Output the [x, y] coordinate of the center of the cell containing the given text.  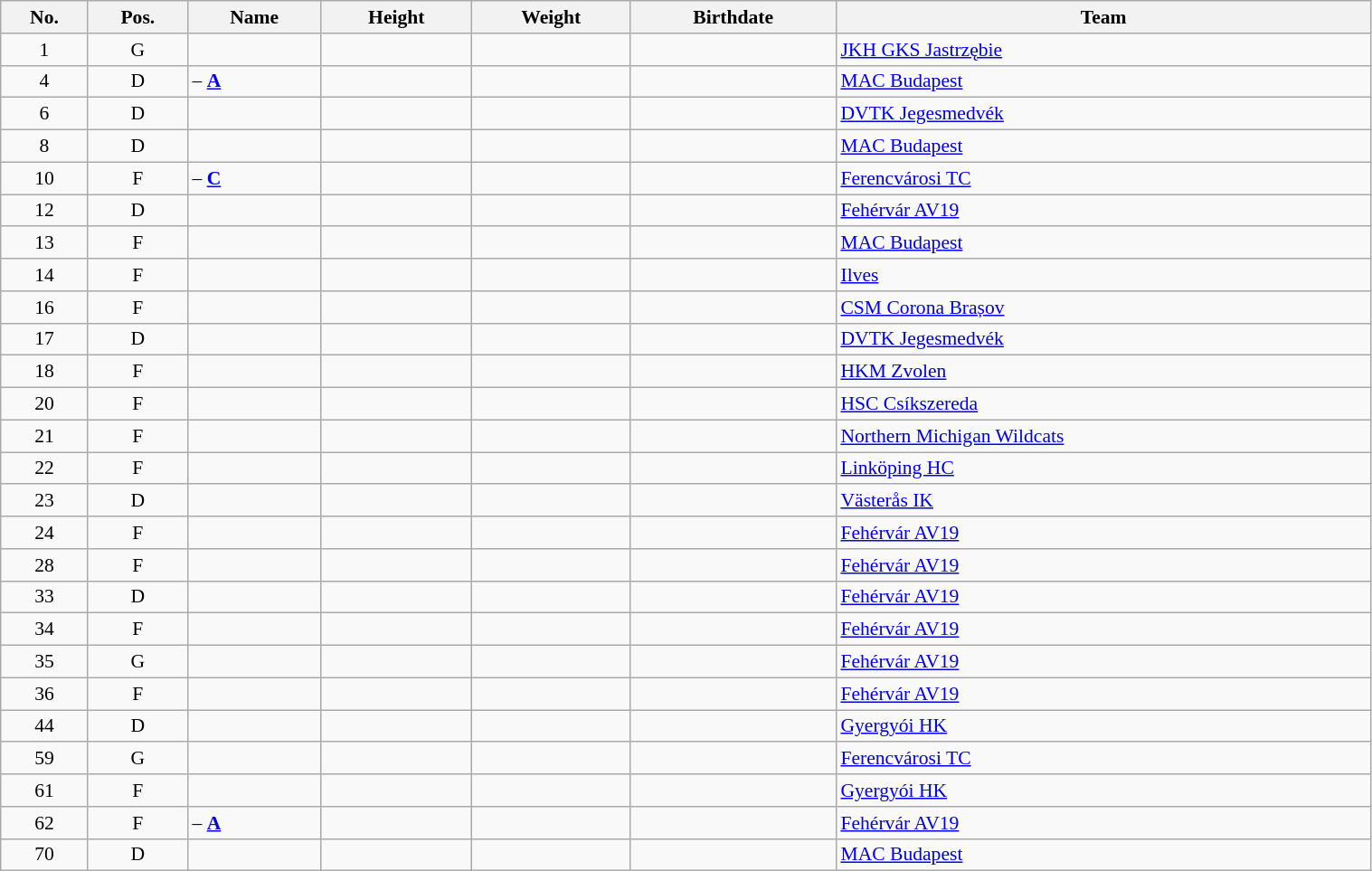
21 [44, 436]
13 [44, 243]
CSM Corona Brașov [1103, 308]
4 [44, 81]
8 [44, 147]
Team [1103, 17]
Birthdate [733, 17]
20 [44, 404]
Northern Michigan Wildcats [1103, 436]
10 [44, 178]
44 [44, 726]
No. [44, 17]
33 [44, 597]
Linköping HC [1103, 469]
Name [253, 17]
22 [44, 469]
Pos. [137, 17]
6 [44, 114]
HSC Csíkszereda [1103, 404]
Weight [552, 17]
59 [44, 759]
Västerås IK [1103, 501]
61 [44, 791]
– C [253, 178]
36 [44, 694]
17 [44, 339]
23 [44, 501]
Height [396, 17]
62 [44, 823]
HKM Zvolen [1103, 372]
12 [44, 211]
16 [44, 308]
28 [44, 565]
70 [44, 855]
34 [44, 630]
18 [44, 372]
14 [44, 275]
1 [44, 50]
JKH GKS Jastrzębie [1103, 50]
Ilves [1103, 275]
24 [44, 533]
35 [44, 662]
